Search for the cell housing the specified text and yield its (X, Y) center coordinate. 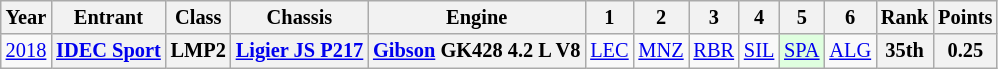
SIL (759, 51)
RBR (713, 51)
2018 (26, 51)
Rank (904, 17)
MNZ (662, 51)
3 (713, 17)
0.25 (965, 51)
IDEC Sport (108, 51)
ALG (850, 51)
Year (26, 17)
35th (904, 51)
5 (802, 17)
Class (198, 17)
4 (759, 17)
Ligier JS P217 (300, 51)
LEC (609, 51)
SPA (802, 51)
1 (609, 17)
2 (662, 17)
6 (850, 17)
Engine (476, 17)
Chassis (300, 17)
Entrant (108, 17)
LMP2 (198, 51)
Gibson GK428 4.2 L V8 (476, 51)
Points (965, 17)
